From the cell containing the given text, extract its center point as (X, Y) coordinate. 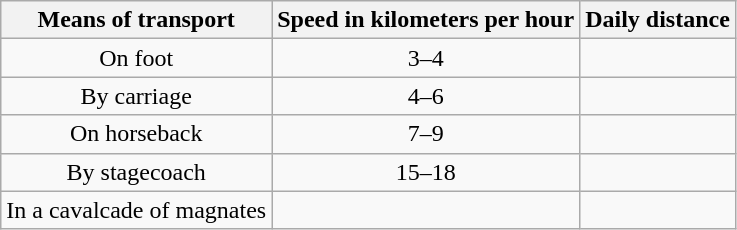
By carriage (136, 96)
On horseback (136, 134)
Speed in kilometers per hour (426, 20)
15–18 (426, 172)
Daily distance (658, 20)
Means of transport (136, 20)
By stagecoach (136, 172)
7–9 (426, 134)
4–6 (426, 96)
3–4 (426, 58)
In a cavalcade of magnates (136, 210)
On foot (136, 58)
